Find where the given text appears and provide that cell's center as (x, y) coordinate. 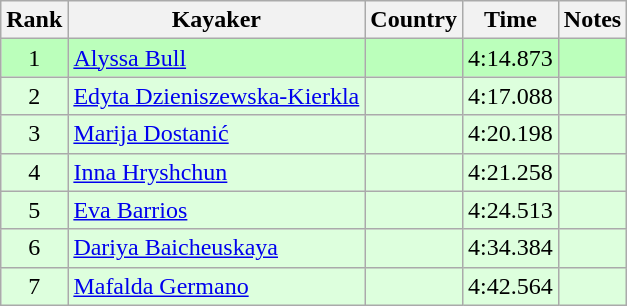
7 (34, 286)
4:24.513 (511, 210)
4:17.088 (511, 96)
Eva Barrios (216, 210)
5 (34, 210)
6 (34, 248)
1 (34, 58)
Edyta Dzieniszewska-Kierkla (216, 96)
Alyssa Bull (216, 58)
Notes (592, 20)
4:14.873 (511, 58)
3 (34, 134)
Time (511, 20)
Marija Dostanić (216, 134)
4:20.198 (511, 134)
Country (414, 20)
Inna Hryshchun (216, 172)
2 (34, 96)
4 (34, 172)
Rank (34, 20)
4:34.384 (511, 248)
Dariya Baicheuskaya (216, 248)
4:21.258 (511, 172)
4:42.564 (511, 286)
Mafalda Germano (216, 286)
Kayaker (216, 20)
